Find where the given text appears and provide that cell's center as (x, y) coordinate. 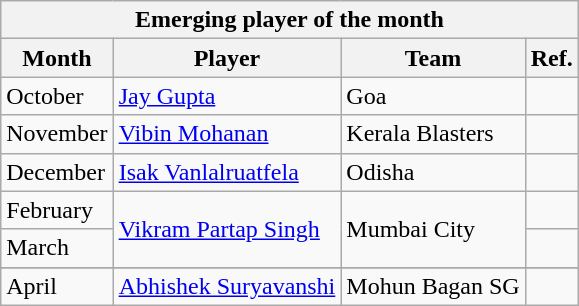
Jay Gupta (227, 96)
October (57, 96)
Mumbai City (433, 229)
Team (433, 58)
April (57, 286)
Vibin Mohanan (227, 134)
March (57, 248)
Ref. (552, 58)
February (57, 210)
Odisha (433, 172)
Mohun Bagan SG (433, 286)
Abhishek Suryavanshi (227, 286)
November (57, 134)
Kerala Blasters (433, 134)
December (57, 172)
Player (227, 58)
Emerging player of the month (290, 20)
Goa (433, 96)
Isak Vanlalruatfela (227, 172)
Vikram Partap Singh (227, 229)
Month (57, 58)
